Capture the cell that displays the provided text and extract its (X, Y) central coordinate. 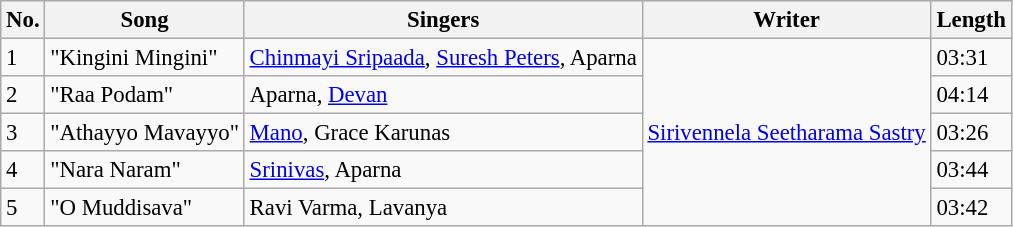
04:14 (971, 95)
03:42 (971, 208)
03:44 (971, 170)
2 (23, 95)
Writer (786, 20)
Srinivas, Aparna (443, 170)
Sirivennela Seetharama Sastry (786, 133)
"Nara Naram" (144, 170)
Singers (443, 20)
"Kingini Mingini" (144, 58)
"Athayyo Mavayyo" (144, 133)
03:26 (971, 133)
3 (23, 133)
4 (23, 170)
Aparna, Devan (443, 95)
Length (971, 20)
Ravi Varma, Lavanya (443, 208)
Mano, Grace Karunas (443, 133)
03:31 (971, 58)
1 (23, 58)
"O Muddisava" (144, 208)
"Raa Podam" (144, 95)
Chinmayi Sripaada, Suresh Peters, Aparna (443, 58)
No. (23, 20)
5 (23, 208)
Song (144, 20)
